Find where the given text appears and provide that cell's center as [X, Y] coordinate. 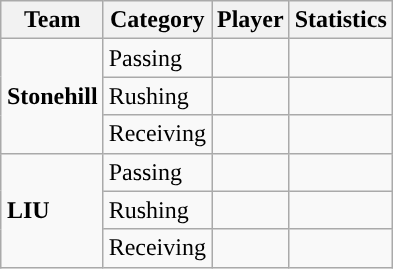
LIU [52, 210]
Stonehill [52, 96]
Statistics [340, 20]
Team [52, 20]
Category [157, 20]
Player [251, 20]
